Locate the cell with the specified text and output its [x, y] center coordinate. 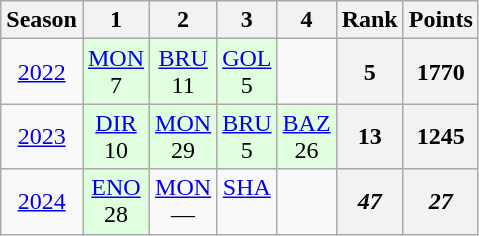
Rank [370, 20]
1245 [440, 136]
4 [306, 20]
MON29 [184, 136]
BAZ26 [306, 136]
47 [370, 202]
ENO28 [116, 202]
1770 [440, 72]
2022 [42, 72]
1 [116, 20]
BRU5 [247, 136]
5 [370, 72]
27 [440, 202]
MON7 [116, 72]
GOL5 [247, 72]
13 [370, 136]
2 [184, 20]
Points [440, 20]
Season [42, 20]
2024 [42, 202]
SHA [247, 202]
DIR10 [116, 136]
MON— [184, 202]
2023 [42, 136]
3 [247, 20]
BRU11 [184, 72]
